Extract the [X, Y] coordinate from the center of the cell holding the provided text.  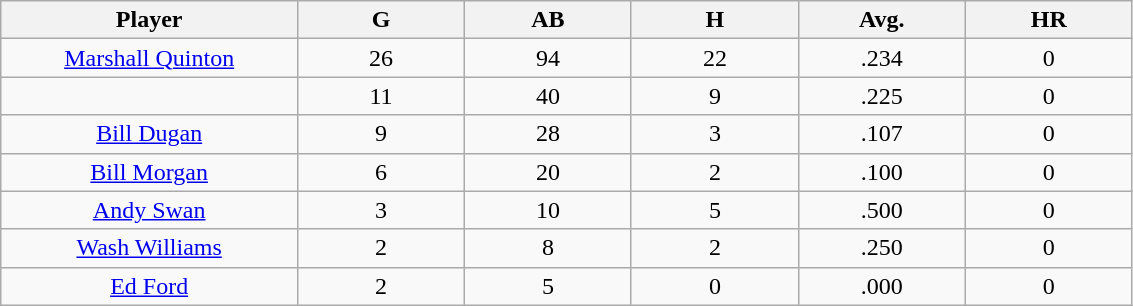
Wash Williams [150, 248]
Ed Ford [150, 286]
.107 [882, 134]
94 [548, 58]
.000 [882, 286]
Player [150, 20]
.250 [882, 248]
6 [382, 172]
G [382, 20]
26 [382, 58]
Bill Dugan [150, 134]
20 [548, 172]
HR [1048, 20]
28 [548, 134]
Avg. [882, 20]
8 [548, 248]
Andy Swan [150, 210]
11 [382, 96]
.225 [882, 96]
H [714, 20]
.500 [882, 210]
.100 [882, 172]
Bill Morgan [150, 172]
Marshall Quinton [150, 58]
.234 [882, 58]
22 [714, 58]
AB [548, 20]
40 [548, 96]
10 [548, 210]
